Search for the cell housing the specified text and yield its (X, Y) center coordinate. 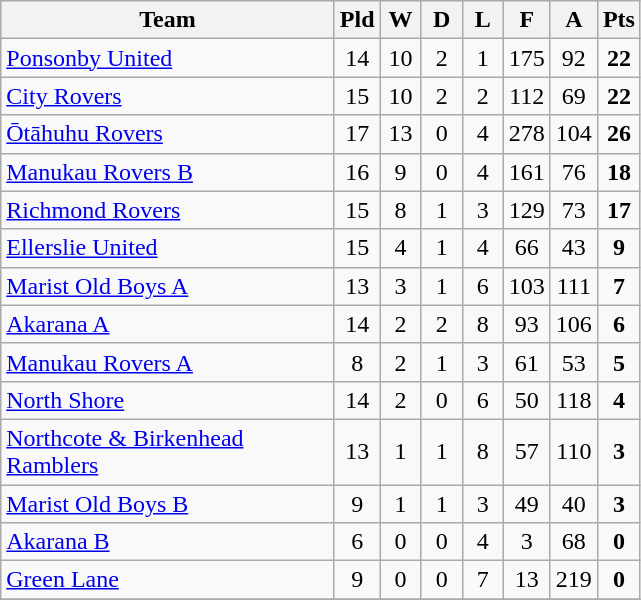
Pts (618, 20)
A (574, 20)
L (482, 20)
43 (574, 248)
Richmond Rovers (168, 210)
278 (526, 134)
61 (526, 362)
175 (526, 58)
129 (526, 210)
112 (526, 96)
26 (618, 134)
18 (618, 172)
Marist Old Boys A (168, 286)
Ponsonby United (168, 58)
57 (526, 452)
16 (357, 172)
66 (526, 248)
106 (574, 324)
Northcote & Birkenhead Ramblers (168, 452)
50 (526, 400)
Manukau Rovers B (168, 172)
Ōtāhuhu Rovers (168, 134)
D (442, 20)
219 (574, 580)
103 (526, 286)
40 (574, 503)
Manukau Rovers A (168, 362)
Akarana B (168, 542)
76 (574, 172)
53 (574, 362)
73 (574, 210)
69 (574, 96)
North Shore (168, 400)
Green Lane (168, 580)
W (400, 20)
111 (574, 286)
Pld (357, 20)
49 (526, 503)
Marist Old Boys B (168, 503)
93 (526, 324)
5 (618, 362)
Akarana A (168, 324)
104 (574, 134)
F (526, 20)
118 (574, 400)
68 (574, 542)
City Rovers (168, 96)
Ellerslie United (168, 248)
Team (168, 20)
161 (526, 172)
92 (574, 58)
110 (574, 452)
